Provide the (X, Y) coordinate of the cell's center where the given text is located.  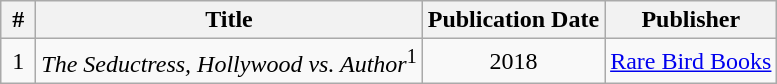
Rare Bird Books (691, 62)
Publication Date (513, 20)
1 (18, 62)
2018 (513, 62)
The Seductress, Hollywood vs. Author1 (229, 62)
# (18, 20)
Title (229, 20)
Publisher (691, 20)
